Pinpoint the cell where the given text exists, returning its [x, y] midpoint coordinate. 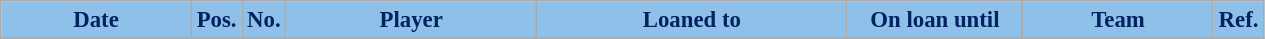
Player [412, 20]
Date [96, 20]
No. [264, 20]
Ref. [1238, 20]
Pos. [216, 20]
On loan until [935, 20]
Loaned to [692, 20]
Team [1118, 20]
